Determine the [x, y] coordinate at the center of the cell enclosing the given text.  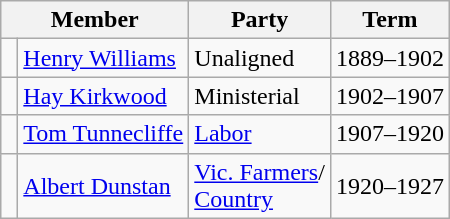
Term [390, 20]
Party [260, 20]
1902–1907 [390, 96]
1920–1927 [390, 186]
Hay Kirkwood [104, 96]
Henry Williams [104, 58]
Member [95, 20]
Tom Tunnecliffe [104, 134]
1889–1902 [390, 58]
1907–1920 [390, 134]
Labor [260, 134]
Ministerial [260, 96]
Albert Dunstan [104, 186]
Unaligned [260, 58]
Vic. Farmers/Country [260, 186]
